Search for the cell housing the specified text and yield its [x, y] center coordinate. 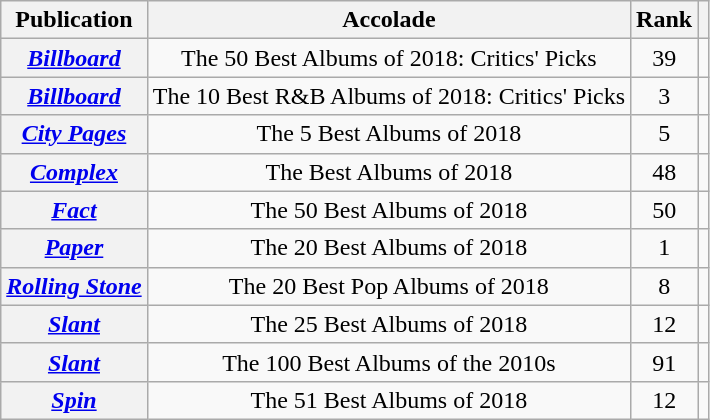
The 20 Best Albums of 2018 [388, 248]
The 25 Best Albums of 2018 [388, 324]
91 [664, 362]
3 [664, 96]
The 20 Best Pop Albums of 2018 [388, 286]
Publication [74, 20]
Rolling Stone [74, 286]
The 50 Best Albums of 2018 [388, 210]
Complex [74, 172]
Paper [74, 248]
Spin [74, 400]
The 5 Best Albums of 2018 [388, 134]
8 [664, 286]
The 100 Best Albums of the 2010s [388, 362]
The Best Albums of 2018 [388, 172]
Accolade [388, 20]
48 [664, 172]
1 [664, 248]
50 [664, 210]
City Pages [74, 134]
39 [664, 58]
5 [664, 134]
Fact [74, 210]
The 10 Best R&B Albums of 2018: Critics' Picks [388, 96]
Rank [664, 20]
The 51 Best Albums of 2018 [388, 400]
The 50 Best Albums of 2018: Critics' Picks [388, 58]
